Return the [X, Y] coordinate for the center point of the cell that contains the specified text.  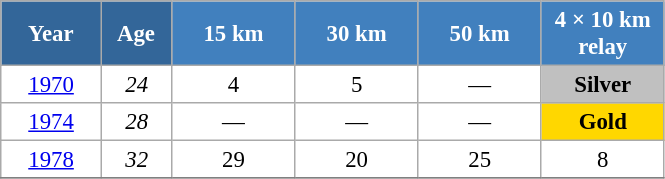
Silver [602, 85]
20 [356, 160]
32 [136, 160]
15 km [234, 34]
Gold [602, 122]
Age [136, 34]
50 km [480, 34]
5 [356, 85]
1970 [52, 85]
29 [234, 160]
28 [136, 122]
24 [136, 85]
30 km [356, 34]
4 [234, 85]
1974 [52, 122]
Year [52, 34]
1978 [52, 160]
25 [480, 160]
4 × 10 km relay [602, 34]
8 [602, 160]
